Return the (X, Y) coordinate for the center point of the cell that contains the specified text.  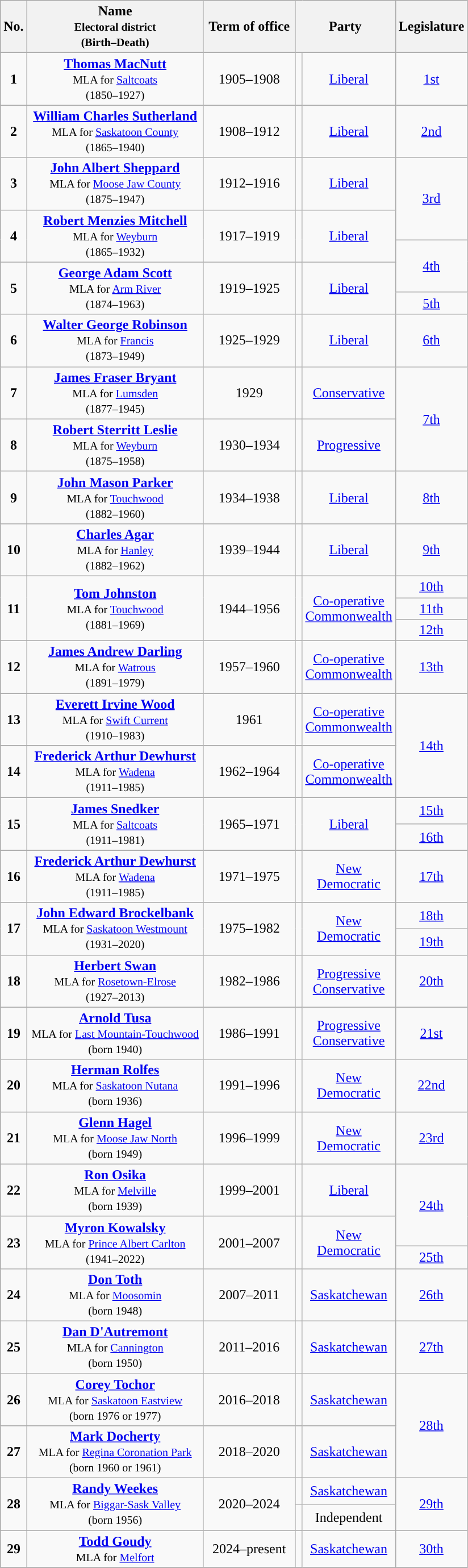
24th (432, 1205)
5 (14, 288)
13th (432, 667)
1965–1971 (249, 824)
Randy WeekesMLA for Biggar-Sask Valley(born 1956) (115, 1504)
Ron OsikaMLA for Melville(born 1939) (115, 1190)
22nd (432, 1085)
29th (432, 1504)
Thomas MacNuttMLA for Saltcoats(1850–1927) (115, 79)
27th (432, 1347)
Dan D'AutremontMLA for Cannington(born 1950) (115, 1347)
19th (432, 942)
9 (14, 497)
No. (14, 27)
22 (14, 1190)
1996–1999 (249, 1138)
11th (432, 609)
Don TothMLA for Moosomin(born 1948) (115, 1295)
2001–2007 (249, 1242)
Glenn HagelMLA for Moose Jaw North(born 1949) (115, 1138)
Todd GoudyMLA for Melfort (115, 1549)
24 (14, 1295)
18th (432, 916)
James Fraser BryantMLA for Lumsden(1877–1945) (115, 393)
1957–1960 (249, 667)
25th (432, 1258)
10th (432, 587)
1912–1916 (249, 184)
26th (432, 1295)
2016–2018 (249, 1399)
2018–2020 (249, 1452)
NameElectoral district(Birth–Death) (115, 27)
25 (14, 1347)
1961 (249, 719)
16 (14, 876)
1971–1975 (249, 876)
1934–1938 (249, 497)
5th (432, 303)
8 (14, 445)
15 (14, 824)
13 (14, 719)
1975–1982 (249, 929)
3 (14, 184)
20th (432, 981)
6th (432, 340)
18 (14, 981)
26 (14, 1399)
17th (432, 876)
1991–1996 (249, 1085)
Corey TochorMLA for Saskatoon Eastview(born 1976 or 1977) (115, 1399)
8th (432, 497)
Arnold TusaMLA for Last Mountain-Touchwood(born 1940) (115, 1033)
1917–1919 (249, 236)
1999–2001 (249, 1190)
20 (14, 1085)
30th (432, 1549)
12 (14, 667)
10 (14, 550)
Everett Irvine WoodMLA for Swift Current(1910–1983) (115, 719)
27 (14, 1452)
28th (432, 1425)
Mark DochertyMLA for Regina Coronation Park(born 1960 or 1961) (115, 1452)
2007–2011 (249, 1295)
23 (14, 1242)
2nd (432, 131)
Herman RolfesMLA for Saskatoon Nutana(born 1936) (115, 1085)
2 (14, 131)
James SnedkerMLA for Saltcoats(1911–1981) (115, 824)
7th (432, 419)
Charles AgarMLA for Hanley(1882–1962) (115, 550)
John Albert SheppardMLA for Moose Jaw County(1875–1947) (115, 184)
1908–1912 (249, 131)
21st (432, 1033)
Conservative (349, 393)
1st (432, 79)
9th (432, 550)
2011–2016 (249, 1347)
28 (14, 1504)
Legislature (432, 27)
14th (432, 746)
John Edward BrockelbankMLA for Saskatoon Westmount(1931–2020) (115, 929)
Herbert SwanMLA for Rosetown-Elrose(1927–2013) (115, 981)
Robert Sterritt LeslieMLA for Weyburn(1875–1958) (115, 445)
4 (14, 236)
1982–1986 (249, 981)
Party (345, 27)
1919–1925 (249, 288)
John Mason ParkerMLA for Touchwood(1882–1960) (115, 497)
1939–1944 (249, 550)
15th (432, 811)
1944–1956 (249, 608)
2020–2024 (249, 1504)
3rd (432, 199)
Robert Menzies MitchellMLA for Weyburn(1865–1932) (115, 236)
1929 (249, 393)
23rd (432, 1138)
1905–1908 (249, 79)
14 (14, 772)
4th (432, 266)
Progressive (349, 445)
Tom JohnstonMLA for Touchwood(1881–1969) (115, 608)
William Charles SutherlandMLA for Saskatoon County(1865–1940) (115, 131)
George Adam ScottMLA for Arm River(1874–1963) (115, 288)
1986–1991 (249, 1033)
Myron KowalskyMLA for Prince Albert Carlton(1941–2022) (115, 1242)
21 (14, 1138)
Walter George RobinsonMLA for Francis(1873–1949) (115, 340)
James Andrew DarlingMLA for Watrous(1891–1979) (115, 667)
1962–1964 (249, 772)
Term of office (249, 27)
29 (14, 1549)
2024–present (249, 1549)
6 (14, 340)
7 (14, 393)
12th (432, 630)
16th (432, 837)
1925–1929 (249, 340)
1930–1934 (249, 445)
1 (14, 79)
19 (14, 1033)
17 (14, 929)
Independent (349, 1517)
11 (14, 608)
